Provide the (X, Y) coordinate of the cell's center where the given text is located.  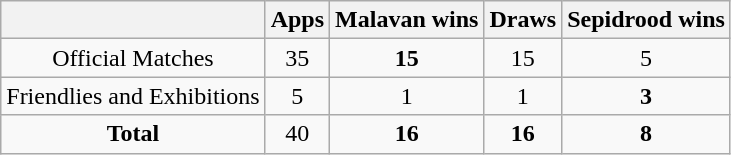
40 (297, 134)
Apps (297, 20)
Malavan wins (407, 20)
Total (133, 134)
Friendlies and Exhibitions (133, 96)
Official Matches (133, 58)
35 (297, 58)
Draws (523, 20)
8 (646, 134)
3 (646, 96)
Sepidrood wins (646, 20)
